Extract the [X, Y] coordinate from the center of the cell holding the provided text.  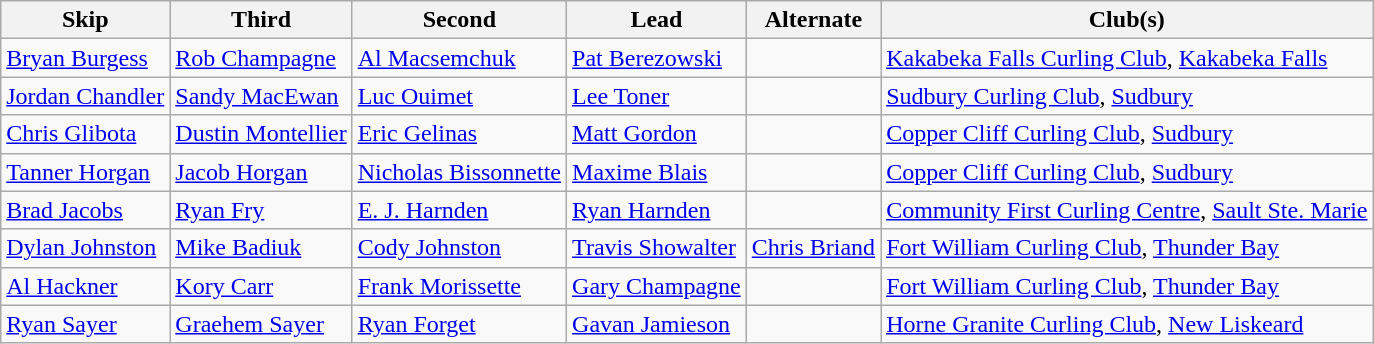
Second [459, 20]
Luc Ouimet [459, 96]
Chris Briand [813, 248]
Chris Glibota [86, 134]
Frank Morissette [459, 286]
Ryan Fry [261, 210]
Graehem Sayer [261, 324]
Brad Jacobs [86, 210]
Travis Showalter [657, 248]
Ryan Sayer [86, 324]
Lead [657, 20]
Alternate [813, 20]
Jordan Chandler [86, 96]
Gary Champagne [657, 286]
Horne Granite Curling Club, New Liskeard [1127, 324]
Community First Curling Centre, Sault Ste. Marie [1127, 210]
Cody Johnston [459, 248]
Dylan Johnston [86, 248]
Al Macsemchuk [459, 58]
Lee Toner [657, 96]
Matt Gordon [657, 134]
Third [261, 20]
Maxime Blais [657, 172]
Pat Berezowski [657, 58]
Mike Badiuk [261, 248]
Tanner Horgan [86, 172]
Rob Champagne [261, 58]
Dustin Montellier [261, 134]
Gavan Jamieson [657, 324]
Sandy MacEwan [261, 96]
Jacob Horgan [261, 172]
Eric Gelinas [459, 134]
E. J. Harnden [459, 210]
Sudbury Curling Club, Sudbury [1127, 96]
Kakabeka Falls Curling Club, Kakabeka Falls [1127, 58]
Al Hackner [86, 286]
Club(s) [1127, 20]
Ryan Forget [459, 324]
Nicholas Bissonnette [459, 172]
Bryan Burgess [86, 58]
Skip [86, 20]
Ryan Harnden [657, 210]
Kory Carr [261, 286]
